Determine the (x, y) coordinate at the center of the cell enclosing the given text.  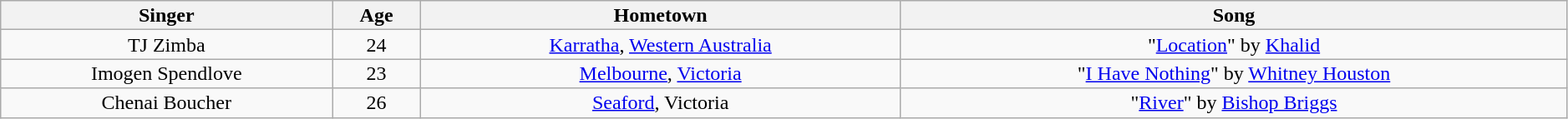
Song (1235, 15)
Imogen Spendlove (167, 73)
"River" by Bishop Briggs (1235, 103)
Karratha, Western Australia (660, 45)
24 (377, 45)
Melbourne, Victoria (660, 73)
"Location" by Khalid (1235, 45)
23 (377, 73)
Singer (167, 15)
Seaford, Victoria (660, 103)
Age (377, 15)
Chenai Boucher (167, 103)
Hometown (660, 15)
26 (377, 103)
"I Have Nothing" by Whitney Houston (1235, 73)
TJ Zimba (167, 45)
